Return (X, Y) of the center of cell containing provided text 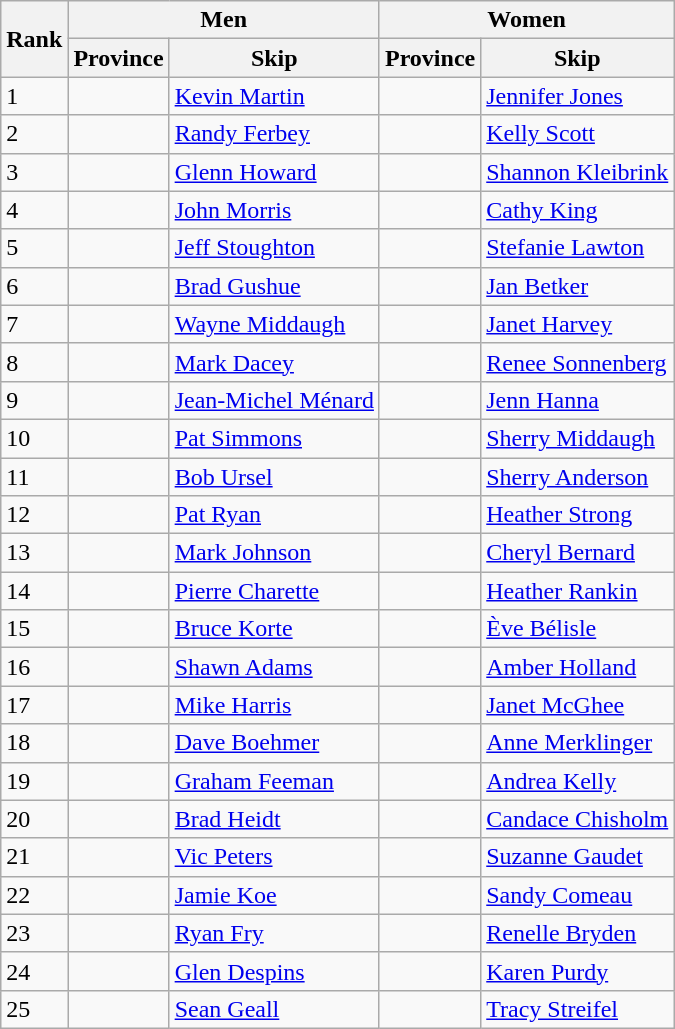
Kevin Martin (274, 96)
21 (34, 857)
Sandy Comeau (578, 895)
Bob Ursel (274, 477)
Brad Heidt (274, 819)
23 (34, 933)
Dave Boehmer (274, 743)
Heather Rankin (578, 591)
16 (34, 667)
Rank (34, 39)
7 (34, 324)
Andrea Kelly (578, 781)
Wayne Middaugh (274, 324)
Men (224, 20)
15 (34, 629)
4 (34, 210)
Jenn Hanna (578, 400)
Mark Dacey (274, 362)
Kelly Scott (578, 134)
Sherry Anderson (578, 477)
Sherry Middaugh (578, 438)
25 (34, 1009)
Tracy Streifel (578, 1009)
11 (34, 477)
Suzanne Gaudet (578, 857)
Vic Peters (274, 857)
Jean-Michel Ménard (274, 400)
Candace Chisholm (578, 819)
Mark Johnson (274, 553)
Cathy King (578, 210)
14 (34, 591)
Jeff Stoughton (274, 248)
John Morris (274, 210)
Janet Harvey (578, 324)
Shannon Kleibrink (578, 172)
Glen Despins (274, 971)
Pat Ryan (274, 515)
6 (34, 286)
Cheryl Bernard (578, 553)
Bruce Korte (274, 629)
2 (34, 134)
17 (34, 705)
Stefanie Lawton (578, 248)
22 (34, 895)
10 (34, 438)
Heather Strong (578, 515)
Karen Purdy (578, 971)
Shawn Adams (274, 667)
9 (34, 400)
Janet McGhee (578, 705)
Ryan Fry (274, 933)
19 (34, 781)
Jan Betker (578, 286)
Jamie Koe (274, 895)
Anne Merklinger (578, 743)
20 (34, 819)
Graham Feeman (274, 781)
1 (34, 96)
Renelle Bryden (578, 933)
Brad Gushue (274, 286)
Mike Harris (274, 705)
13 (34, 553)
8 (34, 362)
Ève Bélisle (578, 629)
12 (34, 515)
Sean Geall (274, 1009)
Jennifer Jones (578, 96)
Women (526, 20)
Randy Ferbey (274, 134)
Pierre Charette (274, 591)
Renee Sonnenberg (578, 362)
18 (34, 743)
Amber Holland (578, 667)
Glenn Howard (274, 172)
3 (34, 172)
24 (34, 971)
5 (34, 248)
Pat Simmons (274, 438)
